Detect which cell encompasses the target text, then output its [X, Y] center coordinate. 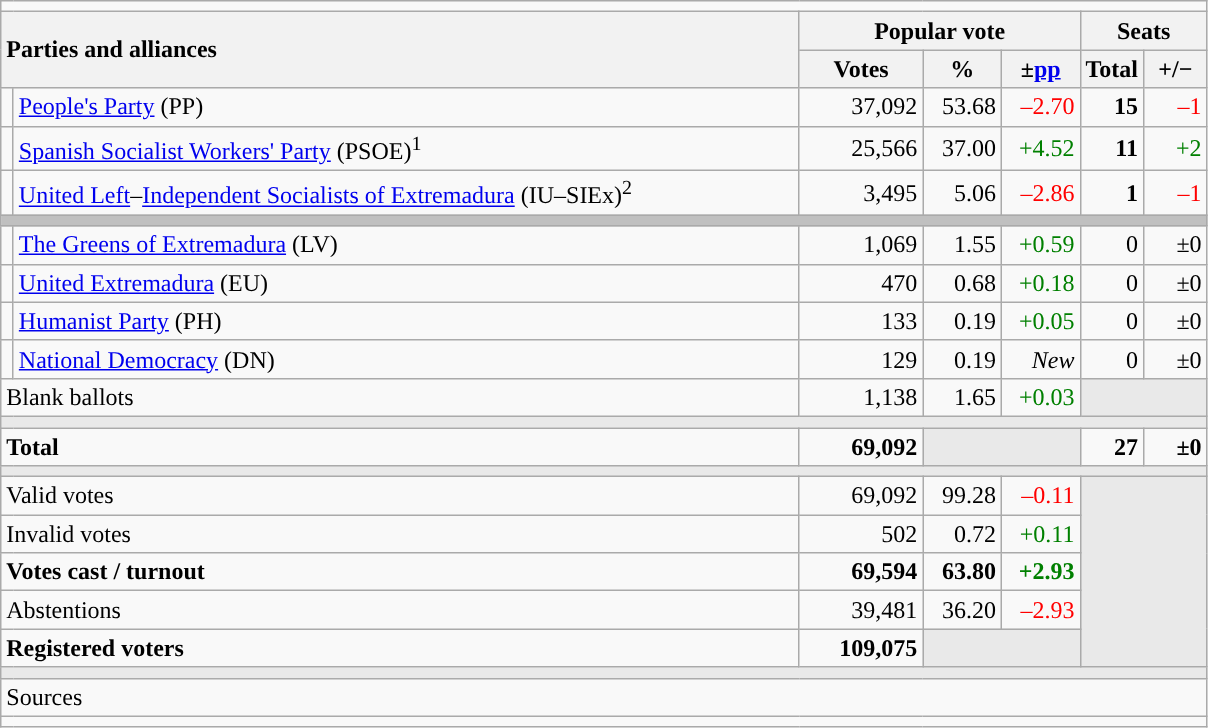
Votes [861, 69]
Invalid votes [400, 534]
53.68 [962, 107]
36.20 [962, 610]
Abstentions [400, 610]
National Democracy (DN) [406, 359]
Votes cast / turnout [400, 572]
0.72 [962, 534]
470 [861, 283]
133 [861, 321]
–2.93 [1040, 610]
+0.18 [1040, 283]
69,594 [861, 572]
1.55 [962, 245]
Popular vote [940, 31]
+0.59 [1040, 245]
5.06 [962, 194]
–0.11 [1040, 496]
502 [861, 534]
1,138 [861, 397]
+/− [1176, 69]
39,481 [861, 610]
+2.93 [1040, 572]
109,075 [861, 648]
New [1040, 359]
Spanish Socialist Workers' Party (PSOE)1 [406, 148]
Seats [1144, 31]
% [962, 69]
+0.11 [1040, 534]
People's Party (PP) [406, 107]
+0.05 [1040, 321]
3,495 [861, 194]
The Greens of Extremadura (LV) [406, 245]
0.68 [962, 283]
99.28 [962, 496]
Parties and alliances [400, 50]
Blank ballots [400, 397]
Registered voters [400, 648]
1,069 [861, 245]
27 [1112, 447]
–2.86 [1040, 194]
+4.52 [1040, 148]
37,092 [861, 107]
15 [1112, 107]
±pp [1040, 69]
Humanist Party (PH) [406, 321]
Sources [604, 697]
63.80 [962, 572]
United Left–Independent Socialists of Extremadura (IU–SIEx)2 [406, 194]
37.00 [962, 148]
United Extremadura (EU) [406, 283]
129 [861, 359]
+0.03 [1040, 397]
1 [1112, 194]
25,566 [861, 148]
11 [1112, 148]
Valid votes [400, 496]
+2 [1176, 148]
–2.70 [1040, 107]
1.65 [962, 397]
